Find where the given text appears and provide that cell's center as (x, y) coordinate. 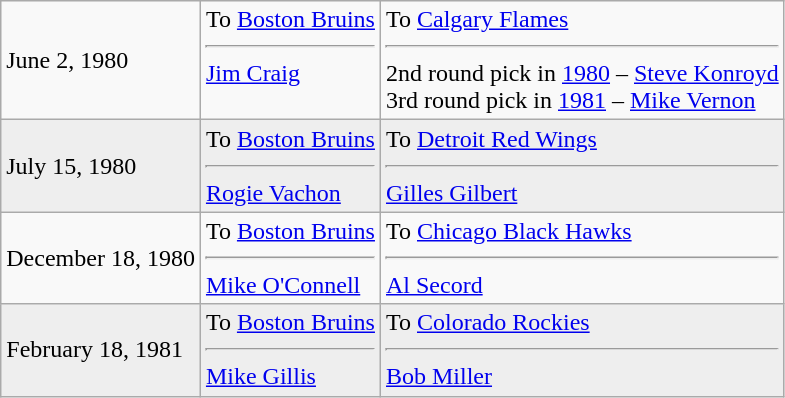
To Detroit Red WingsGilles Gilbert (582, 166)
To Chicago Black HawksAl Secord (582, 258)
June 2, 1980 (101, 60)
July 15, 1980 (101, 166)
To Boston BruinsJim Craig (290, 60)
December 18, 1980 (101, 258)
To Boston BruinsMike Gillis (290, 350)
To Boston BruinsRogie Vachon (290, 166)
February 18, 1981 (101, 350)
To Colorado RockiesBob Miller (582, 350)
To Boston BruinsMike O'Connell (290, 258)
To Calgary Flames2nd round pick in 1980 – Steve Konroyd 3rd round pick in 1981 – Mike Vernon (582, 60)
